For the text-containing cell, return its midpoint in (x, y) coordinate format. 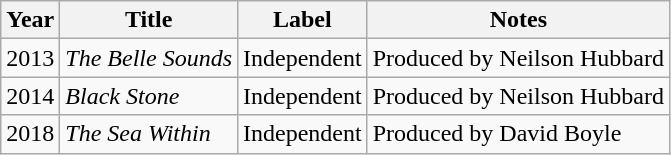
Year (30, 20)
Label (303, 20)
The Sea Within (149, 134)
Produced by David Boyle (518, 134)
Notes (518, 20)
The Belle Sounds (149, 58)
2018 (30, 134)
2014 (30, 96)
2013 (30, 58)
Title (149, 20)
Black Stone (149, 96)
